Locate the cell with the specified text and output its [X, Y] center coordinate. 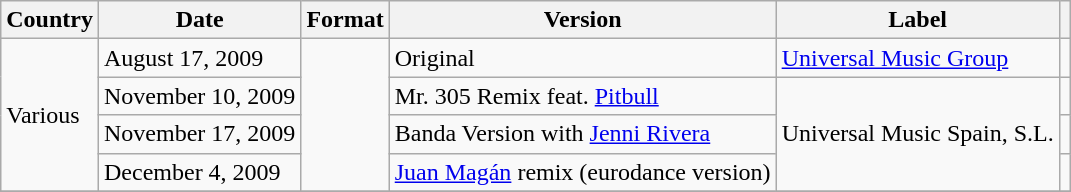
Universal Music Group [918, 58]
December 4, 2009 [199, 172]
Version [582, 20]
Various [50, 115]
November 10, 2009 [199, 96]
Banda Version with Jenni Rivera [582, 134]
Label [918, 20]
Date [199, 20]
Country [50, 20]
Mr. 305 Remix feat. Pitbull [582, 96]
Original [582, 58]
August 17, 2009 [199, 58]
Juan Magán remix (eurodance version) [582, 172]
November 17, 2009 [199, 134]
Format [345, 20]
Universal Music Spain, S.L. [918, 134]
